Find where the given text appears and provide that cell's center as [X, Y] coordinate. 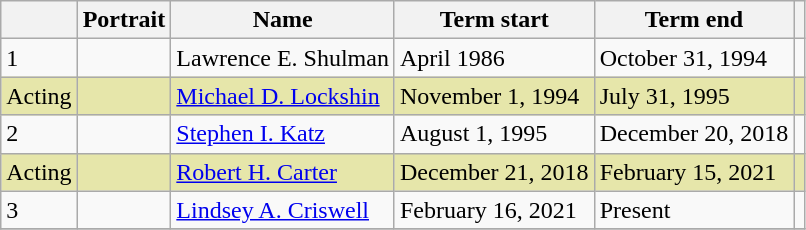
Term start [494, 20]
Robert H. Carter [283, 172]
August 1, 1995 [494, 134]
1 [39, 58]
December 20, 2018 [694, 134]
November 1, 1994 [494, 96]
Michael D. Lockshin [283, 96]
2 [39, 134]
Name [283, 20]
Lawrence E. Shulman [283, 58]
Portrait [124, 20]
April 1986 [494, 58]
Lindsey A. Criswell [283, 210]
Present [694, 210]
Stephen I. Katz [283, 134]
Term end [694, 20]
December 21, 2018 [494, 172]
3 [39, 210]
October 31, 1994 [694, 58]
February 15, 2021 [694, 172]
February 16, 2021 [494, 210]
July 31, 1995 [694, 96]
